Return the [X, Y] coordinate for the center point of the cell that contains the specified text.  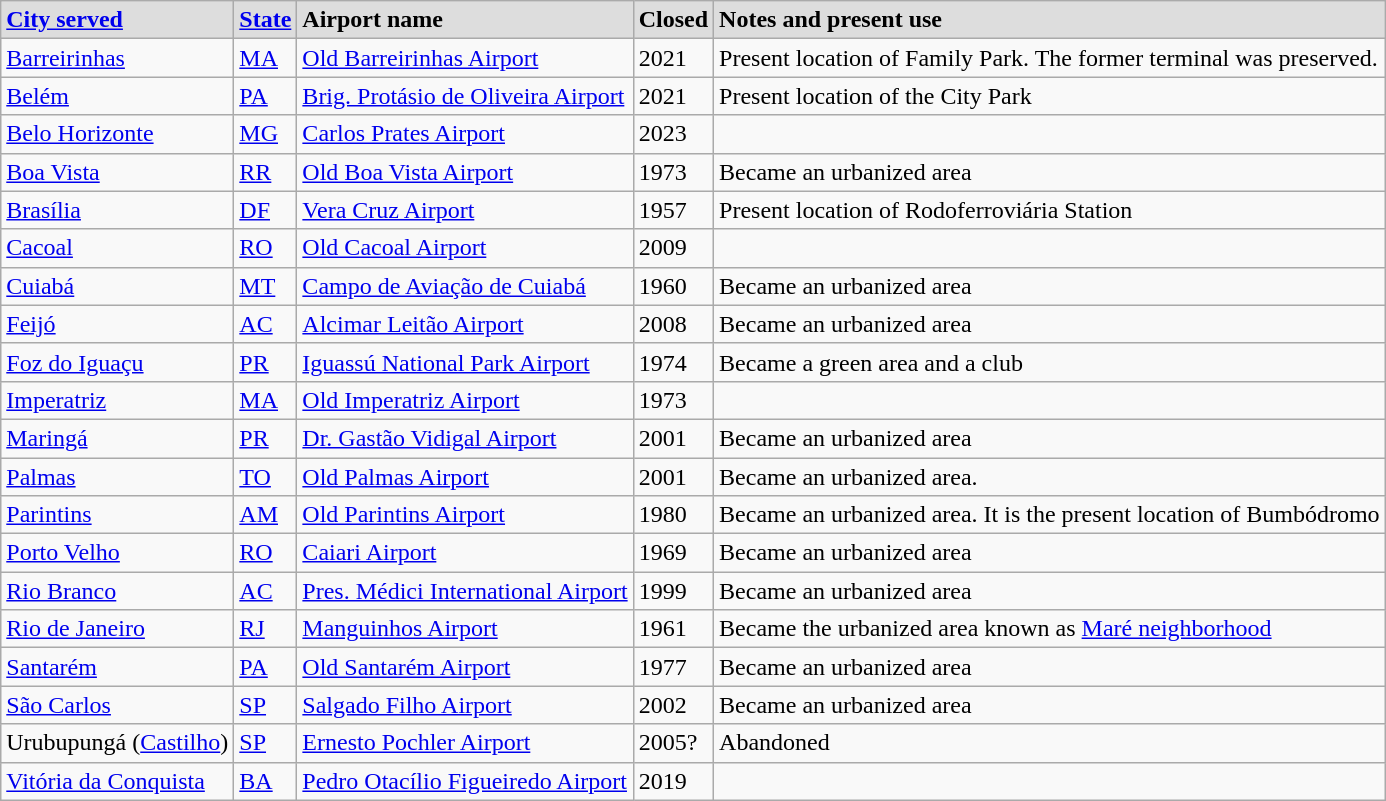
Old Cacoal Airport [465, 248]
Closed [673, 20]
2008 [673, 324]
Old Boa Vista Airport [465, 172]
2002 [673, 705]
AM [266, 515]
Brasília [118, 210]
RR [266, 172]
Became a green area and a club [1050, 362]
1960 [673, 286]
City served [118, 20]
Palmas [118, 477]
São Carlos [118, 705]
2023 [673, 134]
2019 [673, 781]
Manguinhos Airport [465, 629]
Porto Velho [118, 553]
RJ [266, 629]
Belém [118, 96]
1977 [673, 667]
Airport name [465, 20]
1969 [673, 553]
Salgado Filho Airport [465, 705]
2009 [673, 248]
Old Santarém Airport [465, 667]
Maringá [118, 438]
State [266, 20]
Parintins [118, 515]
Old Barreirinhas Airport [465, 58]
DF [266, 210]
Present location of the City Park [1050, 96]
Became an urbanized area. [1050, 477]
Ernesto Pochler Airport [465, 743]
Cuiabá [118, 286]
Campo de Aviação de Cuiabá [465, 286]
1980 [673, 515]
Notes and present use [1050, 20]
Barreirinhas [118, 58]
Caiari Airport [465, 553]
Brig. Protásio de Oliveira Airport [465, 96]
MG [266, 134]
Vera Cruz Airport [465, 210]
Santarém [118, 667]
Urubupungá (Castilho) [118, 743]
Became the urbanized area known as Maré neighborhood [1050, 629]
BA [266, 781]
Belo Horizonte [118, 134]
Iguassú National Park Airport [465, 362]
1957 [673, 210]
Old Parintins Airport [465, 515]
Old Imperatriz Airport [465, 400]
1974 [673, 362]
Imperatriz [118, 400]
Boa Vista [118, 172]
Dr. Gastão Vidigal Airport [465, 438]
Vitória da Conquista [118, 781]
2005? [673, 743]
Carlos Prates Airport [465, 134]
MT [266, 286]
Foz do Iguaçu [118, 362]
Feijó [118, 324]
Present location of Rodoferroviária Station [1050, 210]
Old Palmas Airport [465, 477]
1961 [673, 629]
Present location of Family Park. The former terminal was preserved. [1050, 58]
Pres. Médici International Airport [465, 591]
1999 [673, 591]
Rio de Janeiro [118, 629]
Cacoal [118, 248]
Alcimar Leitão Airport [465, 324]
Became an urbanized area. It is the present location of Bumbódromo [1050, 515]
Rio Branco [118, 591]
TO [266, 477]
Abandoned [1050, 743]
Pedro Otacílio Figueiredo Airport [465, 781]
